Identify which cell holds the provided text, then report its (x, y) central coordinate. 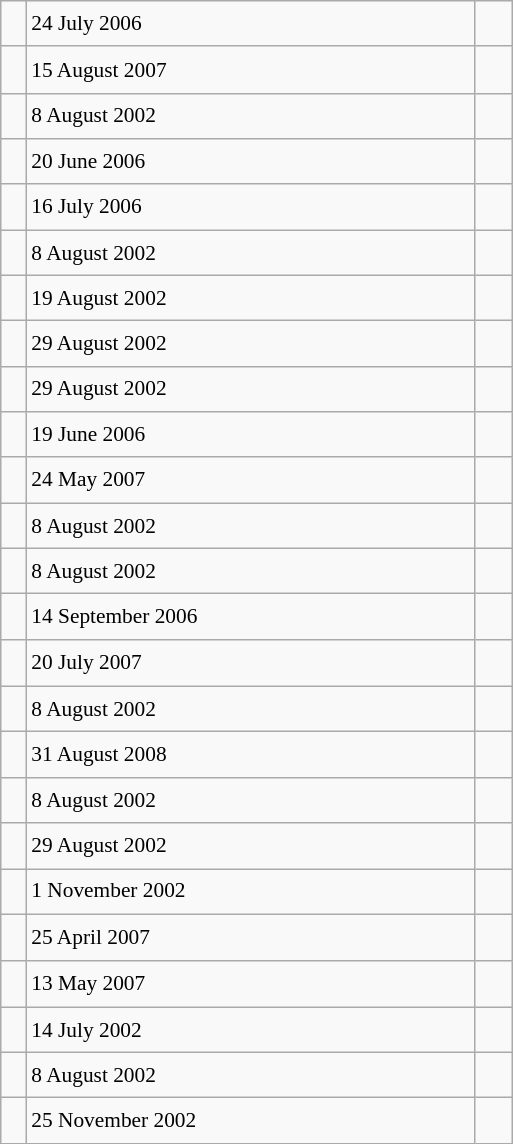
25 April 2007 (250, 938)
24 May 2007 (250, 480)
20 June 2006 (250, 160)
31 August 2008 (250, 754)
15 August 2007 (250, 70)
1 November 2002 (250, 890)
13 May 2007 (250, 984)
24 July 2006 (250, 24)
20 July 2007 (250, 662)
16 July 2006 (250, 208)
25 November 2002 (250, 1120)
14 July 2002 (250, 1030)
19 August 2002 (250, 298)
19 June 2006 (250, 434)
14 September 2006 (250, 616)
